From the cell containing the given text, extract its center point as (x, y) coordinate. 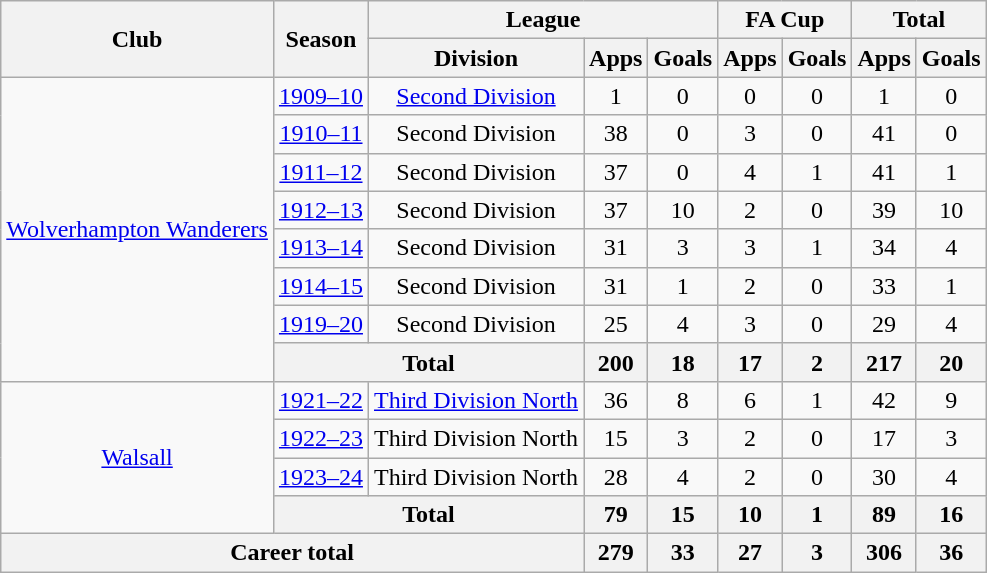
1911–12 (320, 172)
League (542, 20)
1921–22 (320, 400)
1909–10 (320, 96)
20 (951, 362)
16 (951, 515)
200 (616, 362)
Division (476, 58)
89 (884, 515)
1919–20 (320, 324)
79 (616, 515)
6 (750, 400)
1913–14 (320, 248)
1922–23 (320, 438)
39 (884, 210)
Wolverhampton Wanderers (138, 229)
30 (884, 477)
1912–13 (320, 210)
38 (616, 134)
18 (683, 362)
Career total (292, 553)
9 (951, 400)
Season (320, 39)
28 (616, 477)
34 (884, 248)
306 (884, 553)
Club (138, 39)
279 (616, 553)
29 (884, 324)
27 (750, 553)
42 (884, 400)
25 (616, 324)
1914–15 (320, 286)
1910–11 (320, 134)
8 (683, 400)
1923–24 (320, 477)
217 (884, 362)
FA Cup (785, 20)
Walsall (138, 457)
